Provide the (X, Y) coordinate of the cell's center where the given text is located.  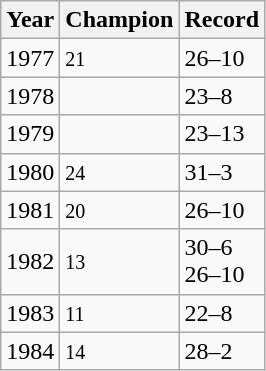
11 (120, 313)
22–8 (222, 313)
14 (120, 351)
Year (30, 20)
1983 (30, 313)
1977 (30, 58)
30–626–10 (222, 262)
24 (120, 172)
13 (120, 262)
1981 (30, 210)
1978 (30, 96)
1984 (30, 351)
31–3 (222, 172)
21 (120, 58)
23–8 (222, 96)
1980 (30, 172)
1979 (30, 134)
Champion (120, 20)
28–2 (222, 351)
Record (222, 20)
20 (120, 210)
1982 (30, 262)
23–13 (222, 134)
